Identify which cell holds the provided text, then report its [X, Y] central coordinate. 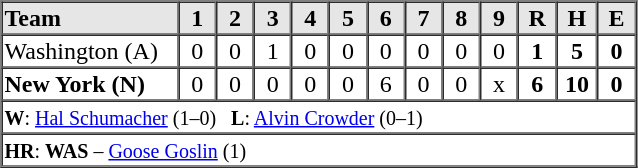
W: Hal Schumacher (1–0) L: Alvin Crowder (0–1) [319, 116]
x [499, 84]
R [538, 18]
2 [235, 18]
4 [311, 18]
8 [461, 18]
Team [90, 18]
10 [577, 84]
3 [273, 18]
New York (N) [90, 84]
E [616, 18]
Washington (A) [90, 50]
9 [499, 18]
HR: WAS – Goose Goslin (1) [319, 150]
H [577, 18]
7 [424, 18]
